Locate the cell with the specified text and output its [x, y] center coordinate. 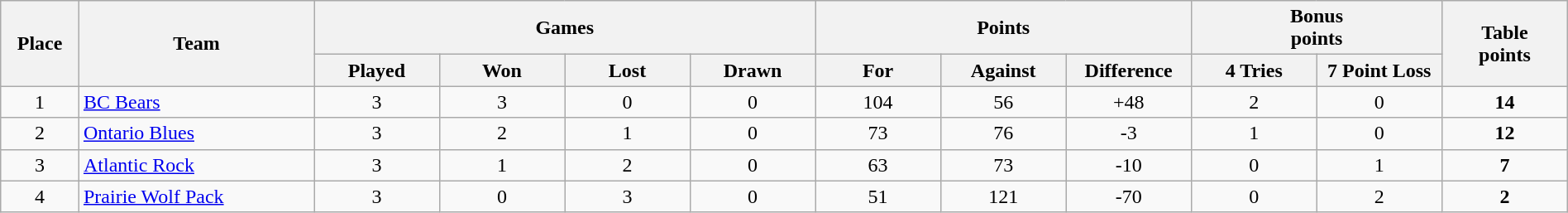
Difference [1129, 70]
BC Bears [196, 102]
Bonuspoints [1317, 28]
56 [1003, 102]
76 [1003, 133]
-3 [1129, 133]
Won [502, 70]
Atlantic Rock [196, 165]
Tablepoints [1505, 43]
7 [1505, 165]
Against [1003, 70]
121 [1003, 196]
+48 [1129, 102]
63 [878, 165]
Team [196, 43]
12 [1505, 133]
104 [878, 102]
Ontario Blues [196, 133]
Played [377, 70]
Drawn [753, 70]
Prairie Wolf Pack [196, 196]
Place [40, 43]
-10 [1129, 165]
Points [1004, 28]
14 [1505, 102]
For [878, 70]
Games [565, 28]
4 Tries [1254, 70]
4 [40, 196]
Lost [628, 70]
-70 [1129, 196]
51 [878, 196]
7 Point Loss [1379, 70]
